Provide the [x, y] coordinate of the cell's center where the given text is located.  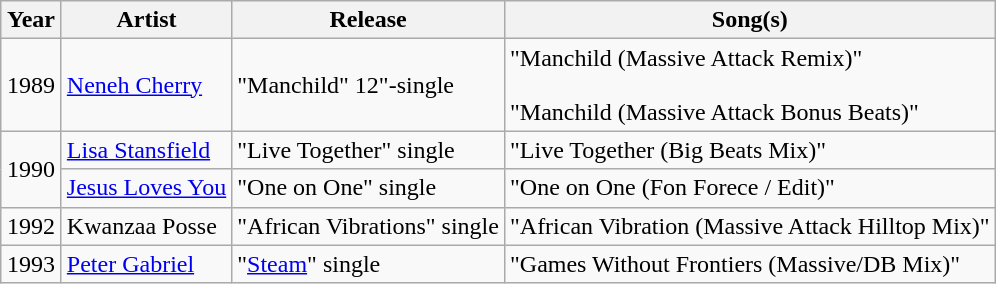
"Manchild" 12"-single [368, 85]
"Live Together (Big Beats Mix)" [750, 150]
"African Vibrations" single [368, 226]
Song(s) [750, 20]
1993 [32, 264]
Neneh Cherry [146, 85]
"Steam" single [368, 264]
"African Vibration (Massive Attack Hilltop Mix)" [750, 226]
1992 [32, 226]
1989 [32, 85]
"One on One (Fon Forece / Edit)" [750, 188]
Release [368, 20]
Jesus Loves You [146, 188]
Lisa Stansfield [146, 150]
"Manchild (Massive Attack Remix)""Manchild (Massive Attack Bonus Beats)" [750, 85]
"Live Together" single [368, 150]
Kwanzaa Posse [146, 226]
Artist [146, 20]
"Games Without Frontiers (Massive/DB Mix)" [750, 264]
Peter Gabriel [146, 264]
"One on One" single [368, 188]
Year [32, 20]
1990 [32, 169]
